Return the [x, y] coordinate for the center point of the cell that contains the specified text.  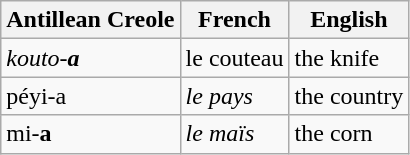
Antillean Creole [90, 20]
péyi-a [90, 96]
le pays [234, 96]
English [349, 20]
kouto-a [90, 58]
mi-a [90, 134]
the country [349, 96]
the corn [349, 134]
the knife [349, 58]
le couteau [234, 58]
French [234, 20]
le maïs [234, 134]
